Output the [x, y] coordinate of the center of the cell containing the given text.  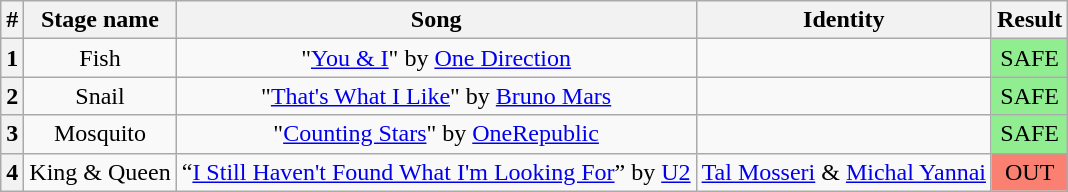
Song [436, 20]
Mosquito [100, 134]
3 [12, 134]
# [12, 20]
Tal Mosseri & Michal Yannai [844, 172]
1 [12, 58]
Identity [844, 20]
"Counting Stars" by OneRepublic [436, 134]
OUT [1029, 172]
King & Queen [100, 172]
Snail [100, 96]
2 [12, 96]
Result [1029, 20]
"You & I" by One Direction [436, 58]
“I Still Haven't Found What I'm Looking For” by U2 [436, 172]
"That's What I Like" by Bruno Mars [436, 96]
Fish [100, 58]
Stage name [100, 20]
4 [12, 172]
